Locate the cell with the specified text and output its [x, y] center coordinate. 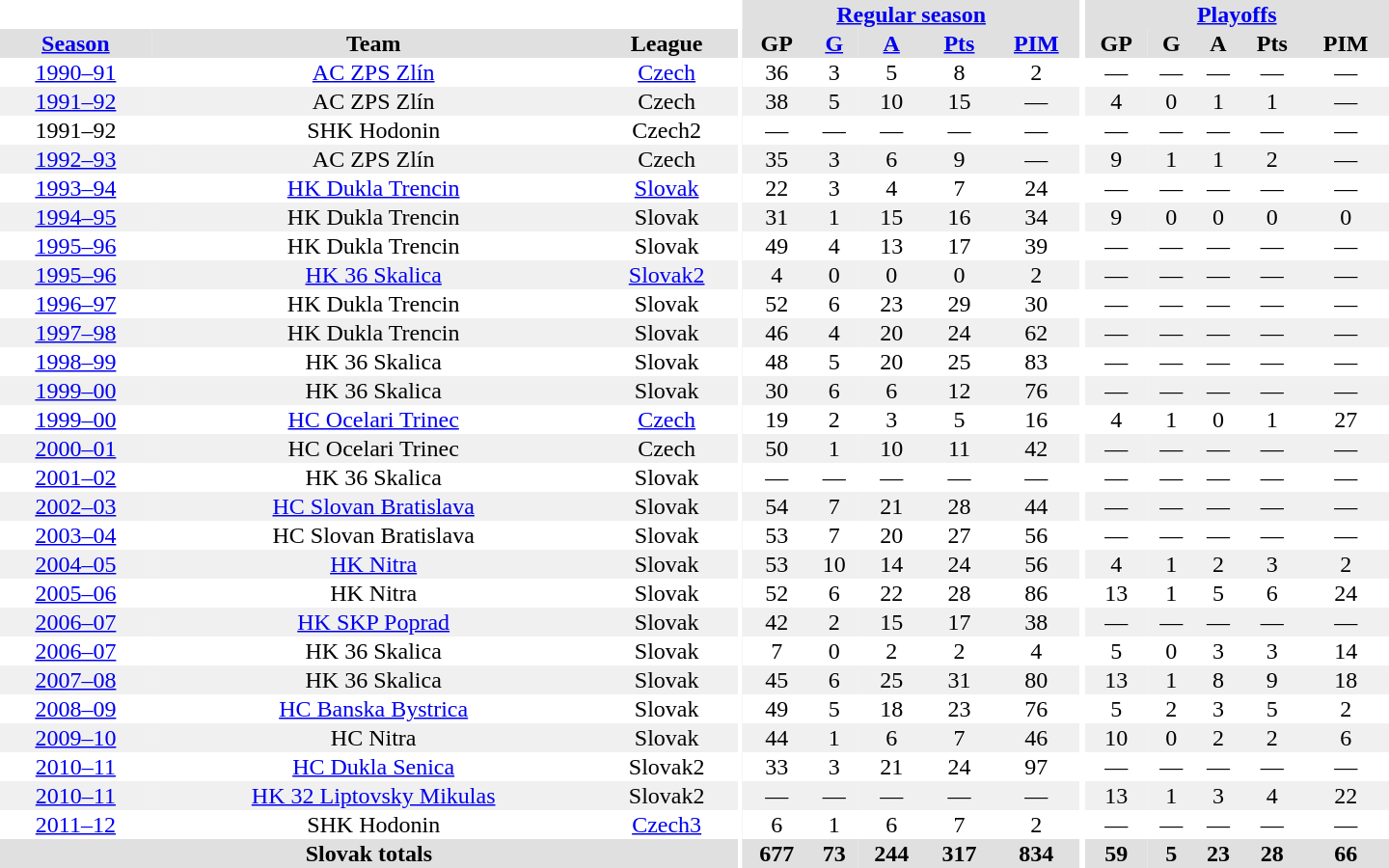
677 [776, 854]
HK SKP Poprad [374, 622]
1992–93 [75, 159]
2001–02 [75, 477]
97 [1036, 767]
2008–09 [75, 709]
Czech2 [667, 130]
HC Banska Bystrica [374, 709]
19 [776, 420]
2000–01 [75, 448]
HC Nitra [374, 738]
2007–08 [75, 680]
48 [776, 362]
Czech3 [667, 825]
29 [959, 304]
1997–98 [75, 333]
11 [959, 448]
HK 32 Liptovsky Mikulas [374, 796]
317 [959, 854]
2002–03 [75, 506]
1993–94 [75, 188]
2005–06 [75, 593]
2009–10 [75, 738]
36 [776, 72]
12 [959, 391]
League [667, 43]
Season [75, 43]
54 [776, 506]
59 [1115, 854]
HC Dukla Senica [374, 767]
1994–95 [75, 217]
86 [1036, 593]
62 [1036, 333]
33 [776, 767]
73 [833, 854]
Regular season [911, 14]
1996–97 [75, 304]
Slovak totals [368, 854]
66 [1346, 854]
1998–99 [75, 362]
45 [776, 680]
39 [1036, 246]
35 [776, 159]
1990–91 [75, 72]
2003–04 [75, 535]
50 [776, 448]
83 [1036, 362]
Team [374, 43]
2004–05 [75, 564]
34 [1036, 217]
2011–12 [75, 825]
244 [891, 854]
80 [1036, 680]
834 [1036, 854]
Playoffs [1237, 14]
